Search for the cell housing the specified text and yield its (x, y) center coordinate. 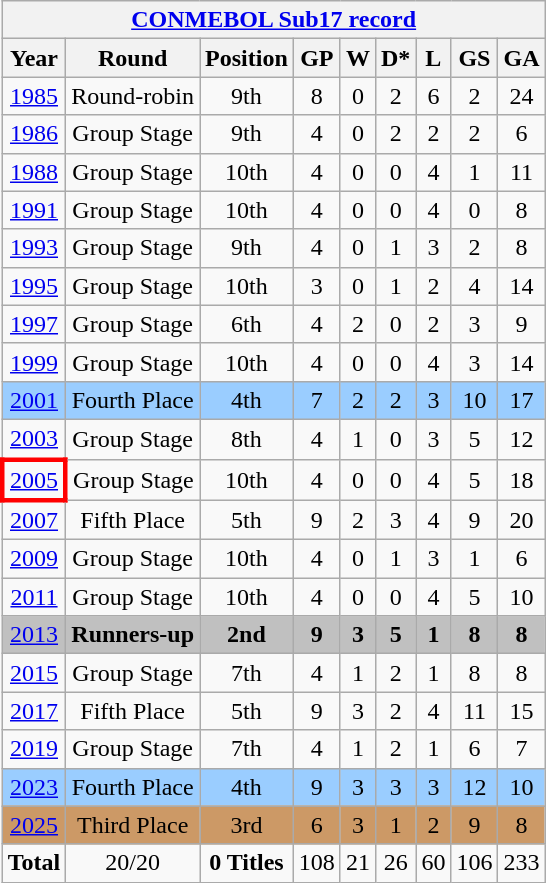
1999 (34, 362)
2003 (34, 439)
Year (34, 58)
2023 (34, 787)
2015 (34, 673)
6th (247, 324)
3rd (247, 825)
GA (522, 58)
2009 (34, 559)
18 (522, 480)
Third Place (133, 825)
1995 (34, 286)
17 (522, 400)
GS (474, 58)
W (358, 58)
Position (247, 58)
1986 (34, 134)
1985 (34, 96)
26 (395, 863)
Total (34, 863)
1988 (34, 172)
106 (474, 863)
108 (316, 863)
2001 (34, 400)
2025 (34, 825)
2019 (34, 749)
2007 (34, 520)
60 (434, 863)
L (434, 58)
CONMEBOL Sub17 record (274, 20)
2005 (34, 480)
2013 (34, 635)
Runners-up (133, 635)
21 (358, 863)
20 (522, 520)
24 (522, 96)
1991 (34, 210)
15 (522, 711)
Round-robin (133, 96)
GP (316, 58)
8th (247, 439)
2017 (34, 711)
2nd (247, 635)
0 Titles (247, 863)
2011 (34, 597)
D* (395, 58)
233 (522, 863)
1993 (34, 248)
Round (133, 58)
20/20 (133, 863)
1997 (34, 324)
